Capture the cell that displays the provided text and extract its [x, y] central coordinate. 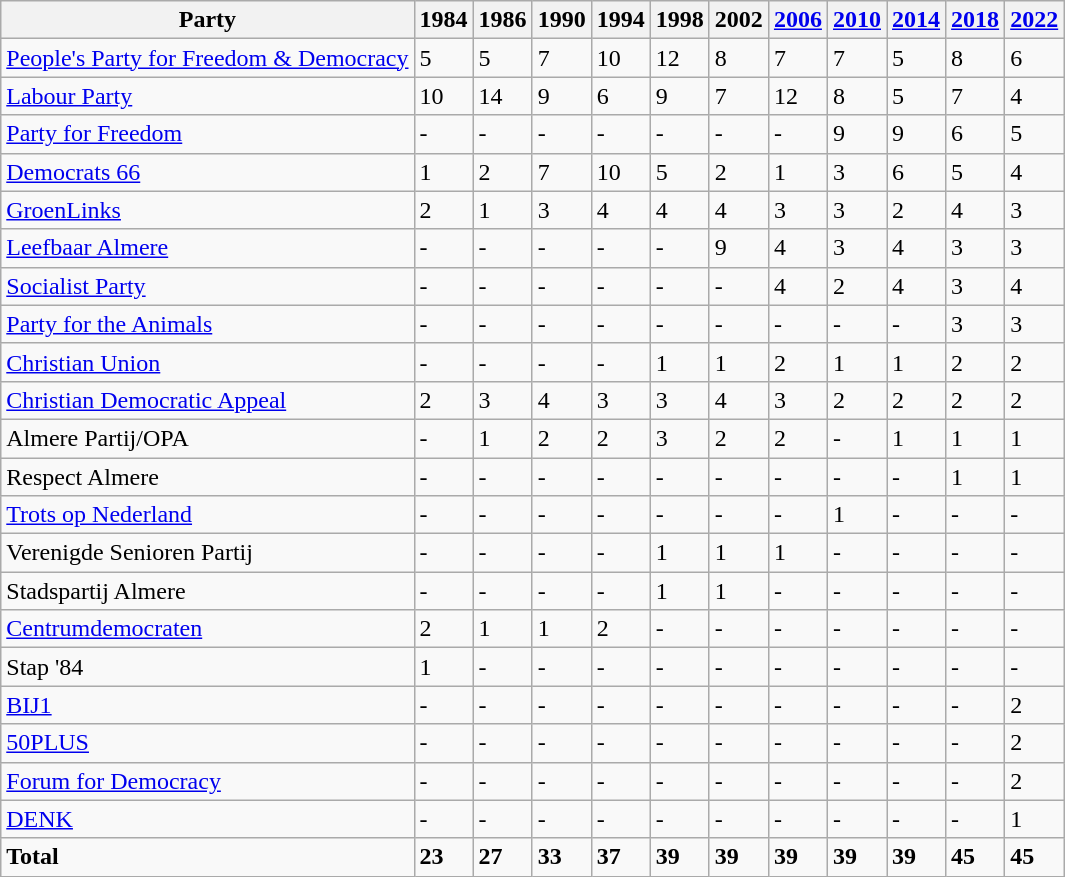
1990 [562, 20]
23 [444, 857]
Democrats 66 [208, 172]
2018 [976, 20]
Party for Freedom [208, 134]
1994 [620, 20]
2014 [916, 20]
1986 [502, 20]
Christian Union [208, 362]
Verenigde Senioren Partij [208, 553]
2022 [1034, 20]
Trots op Nederland [208, 515]
1998 [680, 20]
2002 [738, 20]
Party for the Animals [208, 324]
Respect Almere [208, 477]
Labour Party [208, 96]
Christian Democratic Appeal [208, 400]
Forum for Democracy [208, 781]
27 [502, 857]
DENK [208, 819]
37 [620, 857]
2010 [856, 20]
Party [208, 20]
GroenLinks [208, 210]
People's Party for Freedom & Democracy [208, 58]
Total [208, 857]
Stadspartij Almere [208, 591]
2006 [798, 20]
Centrumdemocraten [208, 629]
14 [502, 96]
1984 [444, 20]
50PLUS [208, 743]
BIJ1 [208, 705]
Almere Partij/OPA [208, 438]
Socialist Party [208, 286]
Leefbaar Almere [208, 248]
Stap '84 [208, 667]
33 [562, 857]
